From the cell containing the given text, extract its center point as [x, y] coordinate. 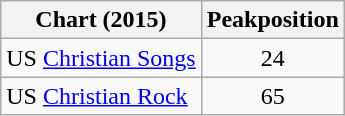
Peakposition [272, 20]
24 [272, 58]
US Christian Songs [101, 58]
65 [272, 96]
Chart (2015) [101, 20]
US Christian Rock [101, 96]
